Scan for the cell matching the given text and deliver its (X, Y) coordinate at center. 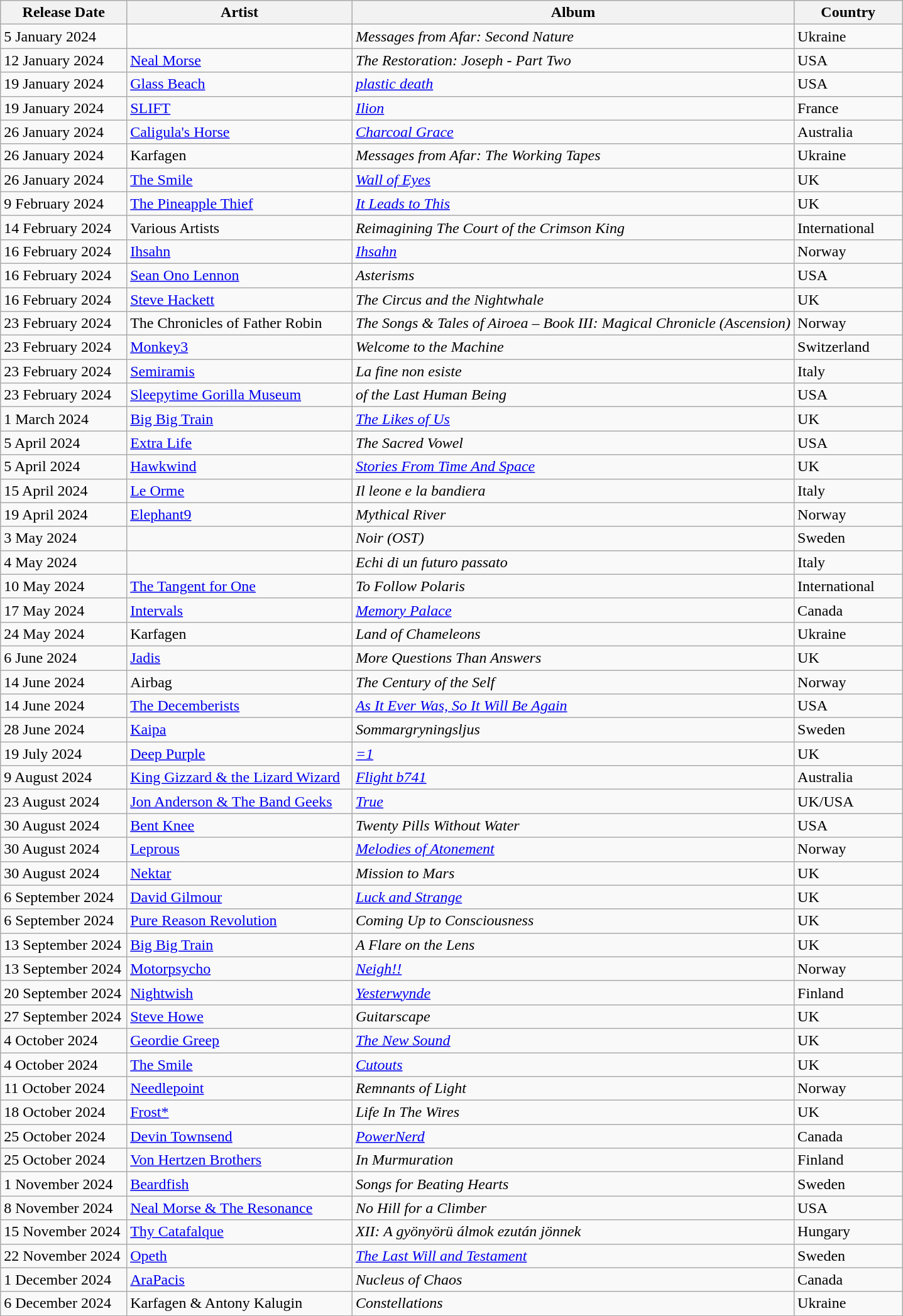
Asterisms (573, 275)
24 May 2024 (64, 634)
Frost* (240, 1112)
Steve Howe (240, 1016)
Nektar (240, 873)
The Chronicles of Father Robin (240, 324)
Devin Townsend (240, 1136)
Von Hertzen Brothers (240, 1160)
Remnants of Light (573, 1089)
Neal Morse (240, 60)
Neigh!! (573, 969)
To Follow Polaris (573, 586)
Sean Ono Lennon (240, 275)
12 January 2024 (64, 60)
La fine non esiste (573, 371)
The Tangent for One (240, 586)
Artist (240, 13)
The Circus and the Nightwhale (573, 300)
In Murmuration (573, 1160)
Elephant9 (240, 514)
Messages from Afar: Second Nature (573, 36)
Melodies of Atonement (573, 849)
Nucleus of Chaos (573, 1280)
Neal Morse & The Resonance (240, 1208)
Airbag (240, 682)
=1 (573, 754)
The Pineapple Thief (240, 204)
Le Orme (240, 491)
UK/USA (848, 802)
plastic death (573, 84)
19 July 2024 (64, 754)
Sleepytime Gorilla Museum (240, 395)
Extra Life (240, 443)
PowerNerd (573, 1136)
Switzerland (848, 347)
The New Sound (573, 1040)
Leprous (240, 849)
14 February 2024 (64, 227)
1 March 2024 (64, 419)
Sommargryningsljus (573, 730)
France (848, 108)
Kaipa (240, 730)
20 September 2024 (64, 992)
5 January 2024 (64, 36)
Luck and Strange (573, 897)
18 October 2024 (64, 1112)
Monkey3 (240, 347)
Hungary (848, 1232)
10 May 2024 (64, 586)
No Hill for a Climber (573, 1208)
Twenty Pills Without Water (573, 825)
More Questions Than Answers (573, 658)
6 June 2024 (64, 658)
Il leone e la bandiera (573, 491)
Jadis (240, 658)
Stories From Time And Space (573, 467)
The Century of the Self (573, 682)
Country (848, 13)
Mission to Mars (573, 873)
It Leads to This (573, 204)
As It Ever Was, So It Will Be Again (573, 706)
Karfagen & Antony Kalugin (240, 1303)
3 May 2024 (64, 538)
The Likes of Us (573, 419)
9 August 2024 (64, 778)
Guitarscape (573, 1016)
11 October 2024 (64, 1089)
Noir (OST) (573, 538)
of the Last Human Being (573, 395)
1 December 2024 (64, 1280)
Echi di un futuro passato (573, 562)
The Last Will and Testament (573, 1256)
6 December 2024 (64, 1303)
Welcome to the Machine (573, 347)
Flight b741 (573, 778)
David Gilmour (240, 897)
Jon Anderson & The Band Geeks (240, 802)
9 February 2024 (64, 204)
Thy Catafalque (240, 1232)
Yesterwynde (573, 992)
The Songs & Tales of Airoea – Book III: Magical Chronicle (Ascension) (573, 324)
Reimagining The Court of the Crimson King (573, 227)
Constellations (573, 1303)
Glass Beach (240, 84)
Hawkwind (240, 467)
True (573, 802)
Land of Chameleons (573, 634)
Messages from Afar: The Working Tapes (573, 156)
Cutouts (573, 1065)
Nightwish (240, 992)
28 June 2024 (64, 730)
Opeth (240, 1256)
Needlepoint (240, 1089)
The Decemberists (240, 706)
Steve Hackett (240, 300)
Caligula's Horse (240, 132)
AraPacis (240, 1280)
Mythical River (573, 514)
Deep Purple (240, 754)
Ilion (573, 108)
Pure Reason Revolution (240, 921)
A Flare on the Lens (573, 945)
15 November 2024 (64, 1232)
Intervals (240, 610)
Various Artists (240, 227)
19 April 2024 (64, 514)
8 November 2024 (64, 1208)
Songs for Beating Hearts (573, 1184)
22 November 2024 (64, 1256)
The Sacred Vowel (573, 443)
XII: A gyönyörü álmok ezután jönnek (573, 1232)
Beardfish (240, 1184)
23 August 2024 (64, 802)
Bent Knee (240, 825)
Wall of Eyes (573, 180)
SLIFT (240, 108)
Life In The Wires (573, 1112)
4 May 2024 (64, 562)
27 September 2024 (64, 1016)
Release Date (64, 13)
The Restoration: Joseph - Part Two (573, 60)
15 April 2024 (64, 491)
Semiramis (240, 371)
Geordie Greep (240, 1040)
Coming Up to Consciousness (573, 921)
Charcoal Grace (573, 132)
Album (573, 13)
Motorpsycho (240, 969)
17 May 2024 (64, 610)
King Gizzard & the Lizard Wizard (240, 778)
1 November 2024 (64, 1184)
Memory Palace (573, 610)
